Determine the (x, y) coordinate at the center of the cell enclosing the given text.  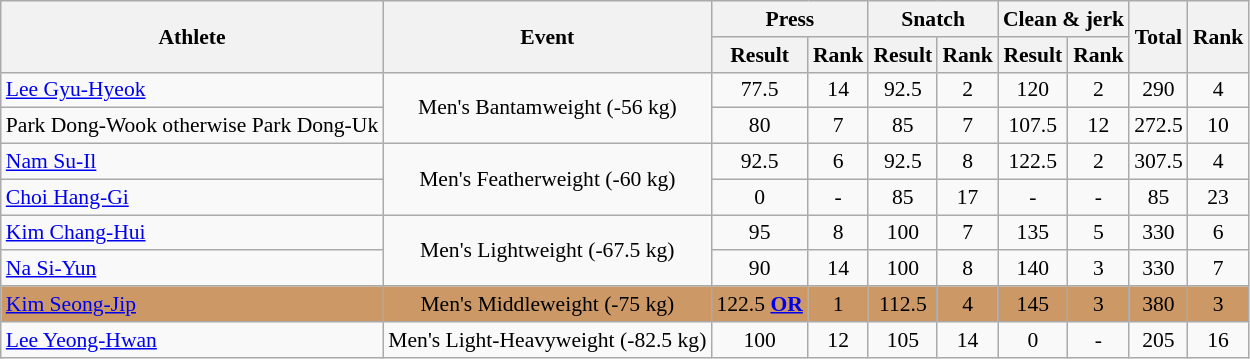
17 (968, 197)
90 (759, 269)
Men's Lightweight (-67.5 kg) (547, 250)
Men's Bantamweight (-56 kg) (547, 108)
122.5 (1033, 162)
Na Si-Yun (192, 269)
10 (1218, 126)
77.5 (759, 90)
80 (759, 126)
120 (1033, 90)
122.5 OR (759, 304)
Kim Chang-Hui (192, 233)
Lee Yeong-Hwan (192, 340)
95 (759, 233)
Nam Su-Il (192, 162)
112.5 (902, 304)
Press (790, 19)
107.5 (1033, 126)
Athlete (192, 36)
Park Dong-Wook otherwise Park Dong-Uk (192, 126)
Men's Light-Heavyweight (-82.5 kg) (547, 340)
Lee Gyu-Hyeok (192, 90)
135 (1033, 233)
1 (838, 304)
380 (1158, 304)
145 (1033, 304)
Clean & jerk (1064, 19)
140 (1033, 269)
Total (1158, 36)
Men's Middleweight (-75 kg) (547, 304)
23 (1218, 197)
205 (1158, 340)
Men's Featherweight (-60 kg) (547, 180)
105 (902, 340)
16 (1218, 340)
Snatch (932, 19)
272.5 (1158, 126)
Kim Seong-Jip (192, 304)
307.5 (1158, 162)
Event (547, 36)
290 (1158, 90)
5 (1098, 233)
Choi Hang-Gi (192, 197)
